Search for the cell housing the specified text and yield its [X, Y] center coordinate. 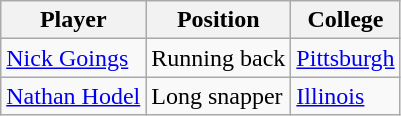
Player [74, 20]
Nick Goings [74, 58]
Running back [218, 58]
Illinois [346, 96]
Position [218, 20]
College [346, 20]
Nathan Hodel [74, 96]
Long snapper [218, 96]
Pittsburgh [346, 58]
